For the text-containing cell, return its midpoint in (x, y) coordinate format. 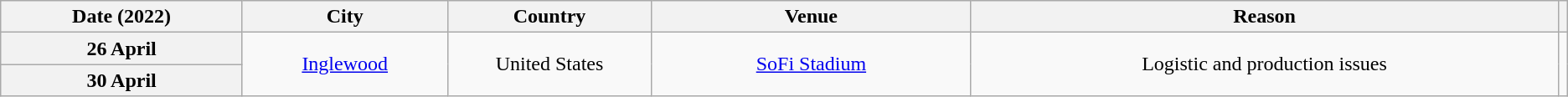
United States (549, 64)
Logistic and production issues (1265, 64)
SoFi Stadium (811, 64)
City (345, 17)
Reason (1265, 17)
Country (549, 17)
Inglewood (345, 64)
30 April (122, 80)
26 April (122, 48)
Date (2022) (122, 17)
Venue (811, 17)
